Return the [x, y] coordinate for the center point of the cell that contains the specified text.  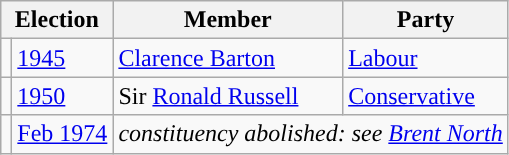
Election [57, 20]
1945 [62, 58]
constituency abolished: see Brent North [310, 134]
Conservative [426, 96]
1950 [62, 96]
Sir Ronald Russell [228, 96]
Party [426, 20]
Member [228, 20]
Feb 1974 [62, 134]
Labour [426, 58]
Clarence Barton [228, 58]
